Search for the cell housing the specified text and yield its [x, y] center coordinate. 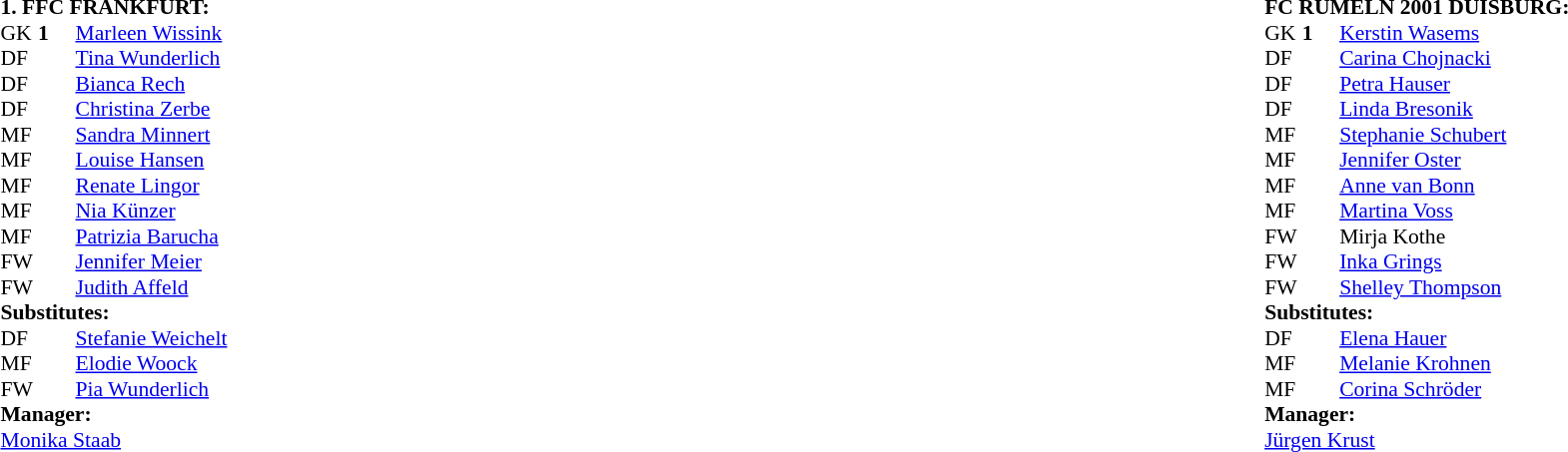
Substitutes: [114, 312]
Pia Wunderlich [152, 389]
Stefanie Weichelt [152, 338]
Louise Hansen [152, 161]
Patrizia Barucha [152, 236]
Tina Wunderlich [152, 59]
Marleen Wissink [152, 33]
Christina Zerbe [152, 109]
Elodie Woock [152, 364]
Renate Lingor [152, 186]
Sandra Minnert [152, 135]
Jennifer Meier [152, 262]
Bianca Rech [152, 84]
Nia Künzer [152, 211]
Judith Affeld [152, 287]
Manager: [114, 414]
